Search for the cell housing the specified text and yield its (x, y) center coordinate. 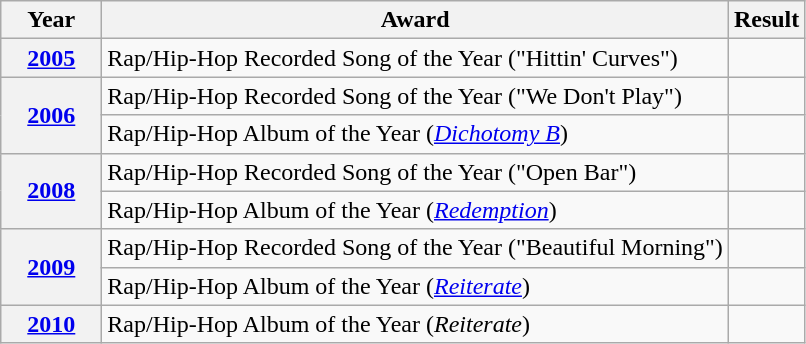
2006 (52, 115)
2010 (52, 324)
Rap/Hip-Hop Recorded Song of the Year ("We Don't Play") (416, 96)
Rap/Hip-Hop Album of the Year (Redemption) (416, 210)
Rap/Hip-Hop Recorded Song of the Year ("Hittin' Curves") (416, 58)
Rap/Hip-Hop Recorded Song of the Year ("Open Bar") (416, 172)
Rap/Hip-Hop Album of the Year (Dichotomy B) (416, 134)
Year (52, 20)
2008 (52, 191)
2005 (52, 58)
Award (416, 20)
Rap/Hip-Hop Recorded Song of the Year ("Beautiful Morning") (416, 248)
2009 (52, 267)
Result (766, 20)
